From the cell containing the given text, extract its center point as (X, Y) coordinate. 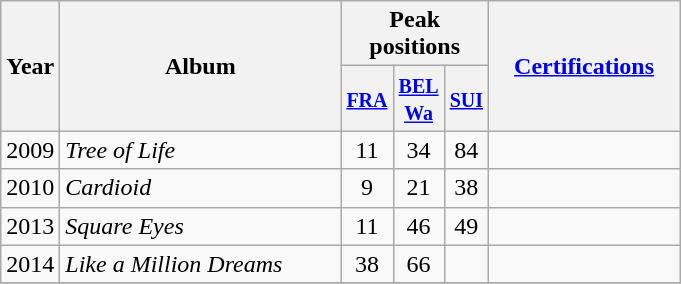
Like a Million Dreams (200, 264)
66 (418, 264)
2013 (30, 226)
Peak positions (415, 34)
SUI (466, 98)
2009 (30, 150)
2010 (30, 188)
Tree of Life (200, 150)
84 (466, 150)
9 (367, 188)
Cardioid (200, 188)
49 (466, 226)
Album (200, 66)
Year (30, 66)
BEL Wa (418, 98)
Certifications (584, 66)
Square Eyes (200, 226)
2014 (30, 264)
34 (418, 150)
46 (418, 226)
21 (418, 188)
FRA (367, 98)
